Find where the given text appears and provide that cell's center as [X, Y] coordinate. 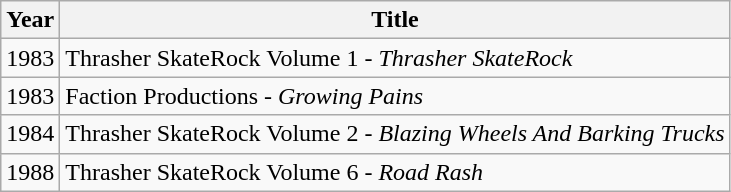
1984 [30, 134]
Thrasher SkateRock Volume 2 - Blazing Wheels And Barking Trucks [395, 134]
Thrasher SkateRock Volume 6 - Road Rash [395, 172]
Title [395, 20]
Thrasher SkateRock Volume 1 - Thrasher SkateRock [395, 58]
Faction Productions - Growing Pains [395, 96]
Year [30, 20]
1988 [30, 172]
